Provide the (X, Y) coordinate of the cell's center where the given text is located.  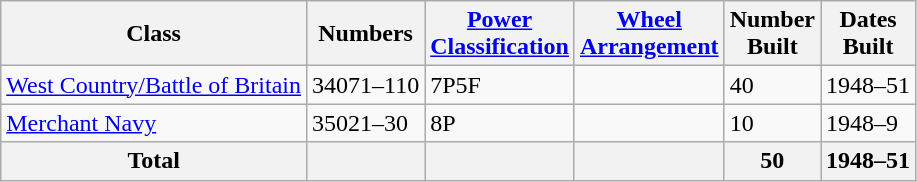
Merchant Navy (154, 123)
West Country/Battle of Britain (154, 85)
PowerClassification (500, 34)
Numbers (366, 34)
NumberBuilt (772, 34)
10 (772, 123)
50 (772, 161)
8P (500, 123)
35021–30 (366, 123)
1948–9 (868, 123)
Total (154, 161)
DatesBuilt (868, 34)
40 (772, 85)
Class (154, 34)
WheelArrangement (649, 34)
7P5F (500, 85)
34071–110 (366, 85)
